Identify which cell holds the provided text, then report its [x, y] central coordinate. 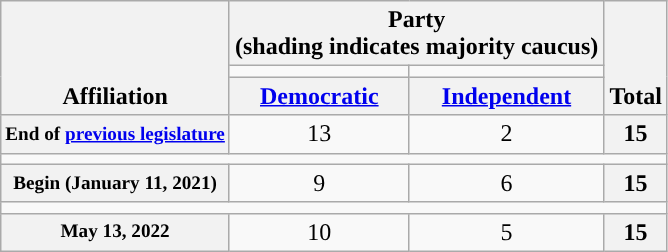
End of previous legislature [116, 134]
Democratic [319, 96]
2 [506, 134]
5 [506, 232]
Begin (January 11, 2021) [116, 183]
10 [319, 232]
May 13, 2022 [116, 232]
Party(shading indicates majority caucus) [416, 34]
Independent [506, 96]
Total [636, 58]
Affiliation [116, 58]
6 [506, 183]
9 [319, 183]
13 [319, 134]
